Return the (x, y) coordinate for the center point of the cell that contains the specified text.  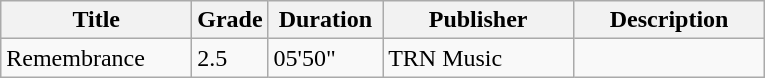
Description (670, 20)
2.5 (230, 58)
TRN Music (478, 58)
Title (96, 20)
Publisher (478, 20)
Remembrance (96, 58)
05'50" (326, 58)
Duration (326, 20)
Grade (230, 20)
